Return [x, y] of the center of cell containing provided text 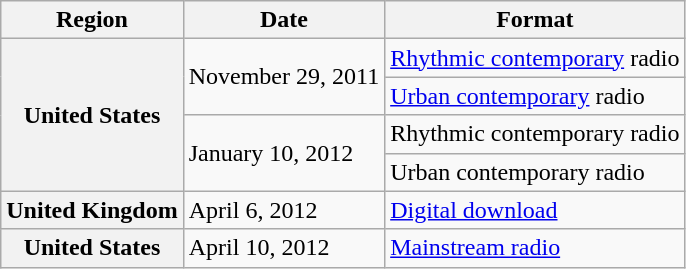
April 6, 2012 [284, 210]
Format [535, 20]
Date [284, 20]
Digital download [535, 210]
November 29, 2011 [284, 77]
United Kingdom [92, 210]
Mainstream radio [535, 248]
January 10, 2012 [284, 153]
Region [92, 20]
April 10, 2012 [284, 248]
